Find where the given text appears and provide that cell's center as (X, Y) coordinate. 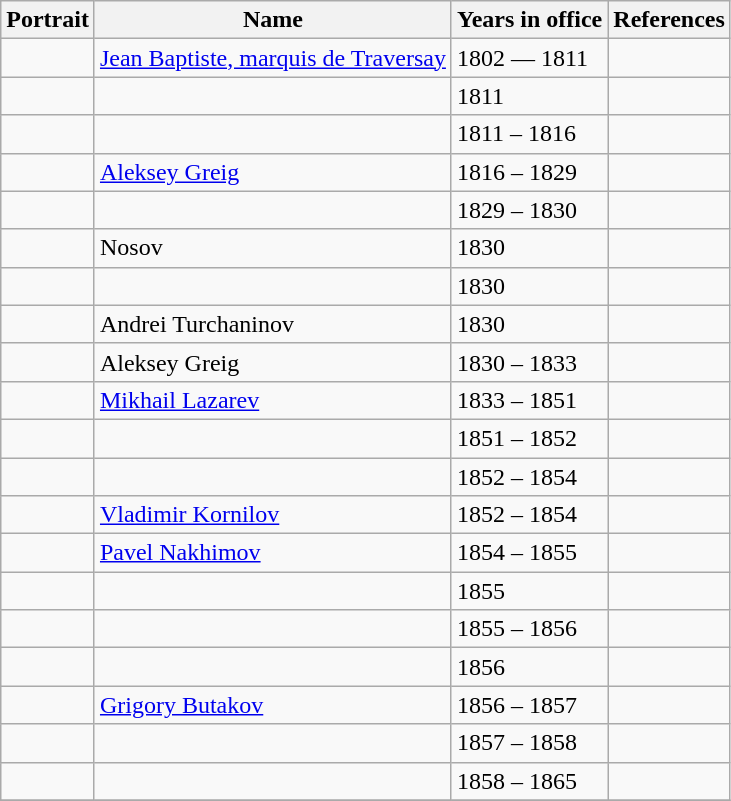
1811 – 1816 (529, 134)
Years in office (529, 20)
1856 – 1857 (529, 705)
Grigory Butakov (272, 705)
Andrei Turchaninov (272, 324)
Nosov (272, 248)
References (670, 20)
1816 – 1829 (529, 172)
Jean Baptiste, marquis de Traversay (272, 58)
Mikhail Lazarev (272, 400)
1802 — 1811 (529, 58)
1855 – 1856 (529, 629)
1857 – 1858 (529, 743)
1830 – 1833 (529, 362)
1851 – 1852 (529, 438)
1833 – 1851 (529, 400)
1854 – 1855 (529, 553)
Name (272, 20)
1856 (529, 667)
Vladimir Kornilov (272, 515)
1858 – 1865 (529, 781)
1811 (529, 96)
Portrait (48, 20)
1855 (529, 591)
1829 – 1830 (529, 210)
Pavel Nakhimov (272, 553)
